Scan for the cell matching the given text and deliver its [x, y] coordinate at center. 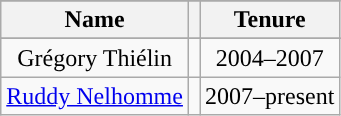
Name [95, 20]
Ruddy Nelhomme [95, 96]
Tenure [270, 20]
2004–2007 [270, 58]
Grégory Thiélin [95, 58]
2007–present [270, 96]
